Find where the given text appears and provide that cell's center as (X, Y) coordinate. 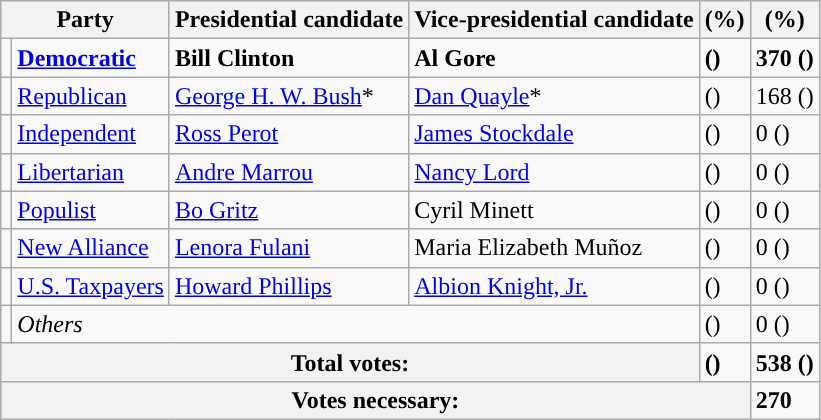
Populist (91, 210)
U.S. Taxpayers (91, 286)
Andre Marrou (288, 172)
168 () (784, 96)
New Alliance (91, 248)
Nancy Lord (554, 172)
Bill Clinton (288, 58)
370 () (784, 58)
Votes necessary: (376, 400)
Party (86, 20)
Democratic (91, 58)
Lenora Fulani (288, 248)
Republican (91, 96)
Libertarian (91, 172)
George H. W. Bush* (288, 96)
Bo Gritz (288, 210)
Cyril Minett (554, 210)
Others (356, 324)
Al Gore (554, 58)
Presidential candidate (288, 20)
538 () (784, 362)
Independent (91, 134)
270 (784, 400)
James Stockdale (554, 134)
Total votes: (350, 362)
Ross Perot (288, 134)
Vice-presidential candidate (554, 20)
Albion Knight, Jr. (554, 286)
Howard Phillips (288, 286)
Dan Quayle* (554, 96)
Maria Elizabeth Muñoz (554, 248)
